Locate the cell with the specified text and output its [x, y] center coordinate. 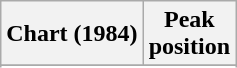
Chart (1984) [72, 34]
Peakposition [189, 34]
